Locate the cell with the specified text and output its (x, y) center coordinate. 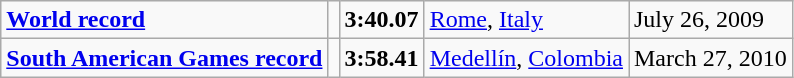
Rome, Italy (526, 20)
3:58.41 (382, 58)
July 26, 2009 (710, 20)
South American Games record (164, 58)
Medellín, Colombia (526, 58)
March 27, 2010 (710, 58)
3:40.07 (382, 20)
World record (164, 20)
